Search for the cell housing the specified text and yield its (x, y) center coordinate. 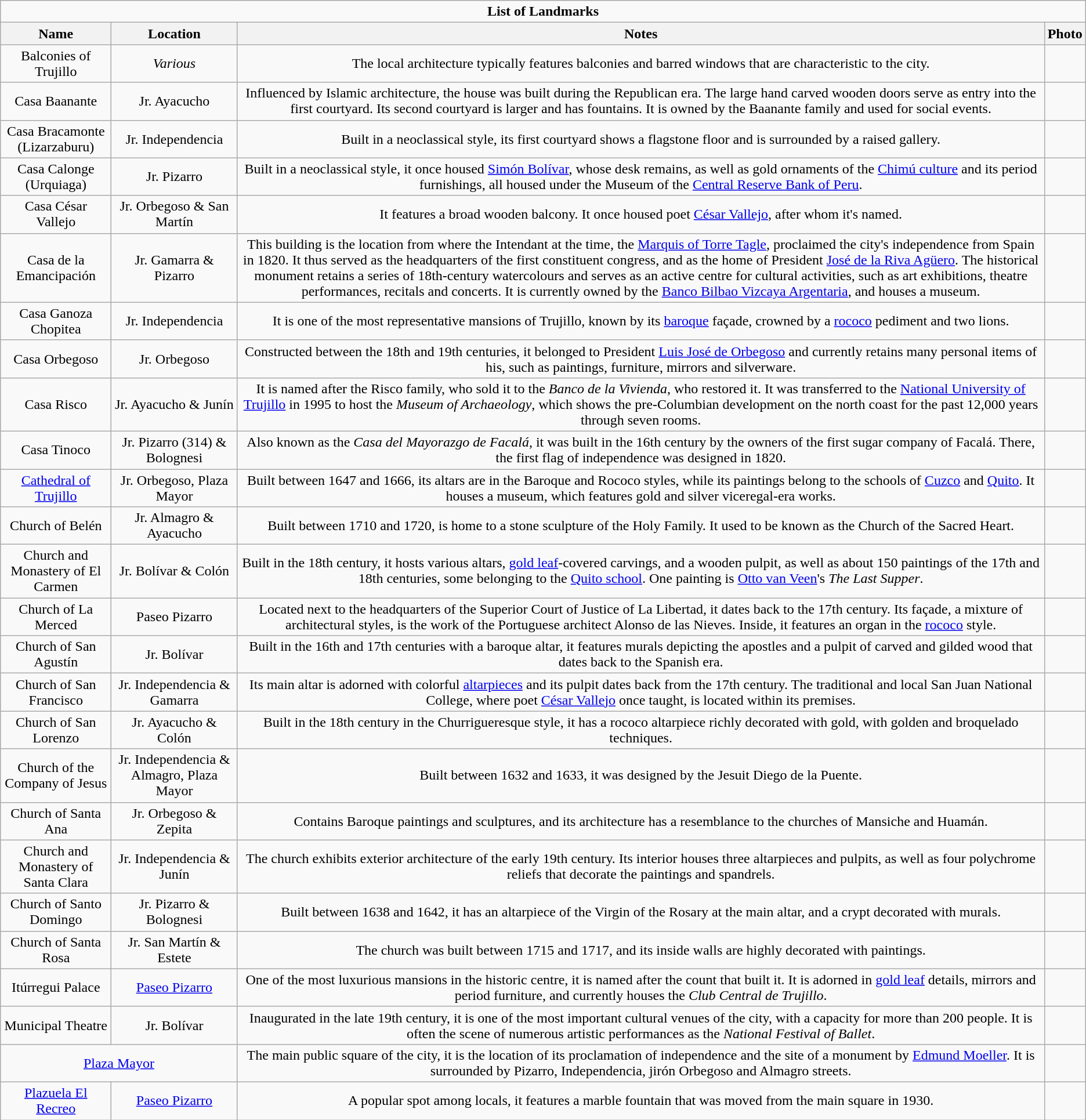
Jr. Pizarro & Bolognesi (174, 912)
Itúrregui Palace (56, 987)
Church of San Francisco (56, 693)
Casa Ganoza Chopitea (56, 321)
Jr. Pizarro (174, 176)
Jr. Gamarra & Pizarro (174, 268)
Jr. Almagro & Ayacucho (174, 525)
Jr. Ayacucho (174, 101)
Church of San Agustín (56, 654)
Casa Calonge (Urquiaga) (56, 176)
Cathedral of Trujillo (56, 487)
Casa Baanante (56, 101)
Jr. Independencia & Junín (174, 867)
Church of Santa Rosa (56, 950)
Church and Monastery of El Carmen (56, 571)
Jr. Orbegoso, Plaza Mayor (174, 487)
Jr. Pizarro (314) & Bolognesi (174, 450)
Built between 1632 and 1633, it was designed by the Jesuit Diego de la Puente. (640, 775)
Contains Baroque paintings and sculptures, and its architecture has a resemblance to the churches of Mansiche and Huamán. (640, 821)
It is one of the most representative mansions of Trujillo, known by its baroque façade, crowned by a rococo pediment and two lions. (640, 321)
Photo (1065, 34)
Church and Monastery of Santa Clara (56, 867)
Jr. Orbegoso & Zepita (174, 821)
Church of Belén (56, 525)
The church was built between 1715 and 1717, and its inside walls are highly decorated with paintings. (640, 950)
Jr. Orbegoso & San Martín (174, 215)
List of Landmarks (543, 12)
Jr. Independencia & Gamarra (174, 693)
Casa de la Emancipación (56, 268)
Jr. Ayacucho & Junín (174, 404)
Jr. Bolívar & Colón (174, 571)
Jr. Orbegoso (174, 358)
Built between 1710 and 1720, is home to a stone sculpture of the Holy Family. It used to be known as the Church of the Sacred Heart. (640, 525)
Casa César Vallejo (56, 215)
Plaza Mayor (119, 1063)
Location (174, 34)
Built in the 18th century in the Churrigueresque style, it has a rococo altarpiece richly decorated with gold, with golden and broquelado techniques. (640, 730)
Casa Risco (56, 404)
Church of Santa Ana (56, 821)
Church of Santo Domingo (56, 912)
Notes (640, 34)
Various (174, 64)
The local architecture typically features balconies and barred windows that are characteristic to the city. (640, 64)
Built in a neoclassical style, its first courtyard shows a flagstone floor and is surrounded by a raised gallery. (640, 139)
Balconies of Trujillo (56, 64)
Casa Bracamonte (Lizarzaburu) (56, 139)
Jr. San Martín & Estete (174, 950)
Jr. Ayacucho & Colón (174, 730)
Church of La Merced (56, 617)
Church of San Lorenzo (56, 730)
Municipal Theatre (56, 1025)
Jr. Independencia & Almagro, Plaza Mayor (174, 775)
A popular spot among locals, it features a marble fountain that was moved from the main square in 1930. (640, 1101)
Casa Tinoco (56, 450)
Church of the Company of Jesus (56, 775)
Plazuela El Recreo (56, 1101)
Built between 1638 and 1642, it has an altarpiece of the Virgin of the Rosary at the main altar, and a crypt decorated with murals. (640, 912)
Name (56, 34)
It features a broad wooden balcony. It once housed poet César Vallejo, after whom it's named. (640, 215)
Casa Orbegoso (56, 358)
